Search for the cell housing the specified text and yield its [x, y] center coordinate. 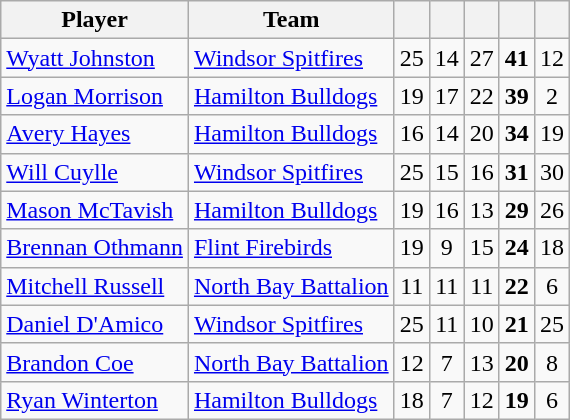
31 [516, 172]
24 [516, 248]
39 [516, 96]
Brennan Othmann [95, 248]
41 [516, 58]
Flint Firebirds [291, 248]
34 [516, 134]
30 [552, 172]
27 [482, 58]
10 [482, 324]
Logan Morrison [95, 96]
17 [446, 96]
8 [552, 362]
Mason McTavish [95, 210]
Team [291, 20]
Will Cuylle [95, 172]
29 [516, 210]
Daniel D'Amico [95, 324]
21 [516, 324]
Brandon Coe [95, 362]
2 [552, 96]
9 [446, 248]
26 [552, 210]
Player [95, 20]
Wyatt Johnston [95, 58]
Ryan Winterton [95, 400]
Mitchell Russell [95, 286]
Avery Hayes [95, 134]
